Detect which cell encompasses the target text, then output its [x, y] center coordinate. 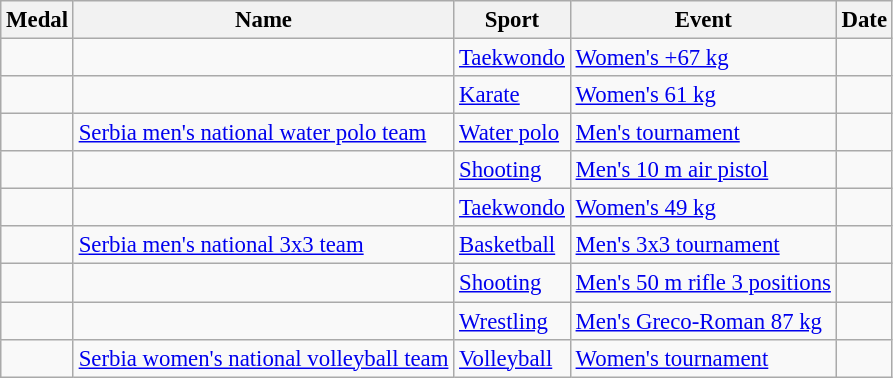
Men's 10 m air pistol [703, 170]
Men's 3x3 tournament [703, 245]
Water polo [512, 133]
Volleyball [512, 358]
Karate [512, 95]
Men's Greco-Roman 87 kg [703, 321]
Men's tournament [703, 133]
Women's 61 kg [703, 95]
Sport [512, 20]
Women's tournament [703, 358]
Event [703, 20]
Wrestling [512, 321]
Men's 50 m rifle 3 positions [703, 283]
Serbia men's national water polo team [263, 133]
Serbia men's national 3x3 team [263, 245]
Serbia women's national volleyball team [263, 358]
Basketball [512, 245]
Women's 49 kg [703, 208]
Name [263, 20]
Date [864, 20]
Women's +67 kg [703, 58]
Medal [38, 20]
